Locate the cell with the specified text and output its (x, y) center coordinate. 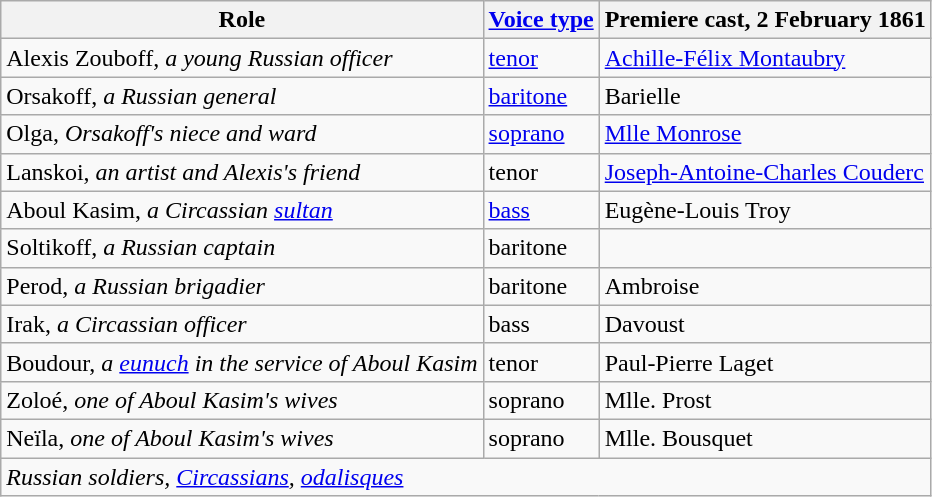
Ambroise (765, 286)
Premiere cast, 2 February 1861 (765, 20)
Mlle. Bousquet (765, 438)
Irak, a Circassian officer (242, 324)
Alexis Zouboff, a young Russian officer (242, 58)
Zoloé, one of Aboul Kasim's wives (242, 400)
Mlle Monrose (765, 134)
Neïla, one of Aboul Kasim's wives (242, 438)
Achille-Félix Montaubry (765, 58)
Voice type (541, 20)
Perod, a Russian brigadier (242, 286)
Soltikoff, a Russian captain (242, 248)
Eugène-Louis Troy (765, 210)
Role (242, 20)
Orsakoff, a Russian general (242, 96)
Paul-Pierre Laget (765, 362)
Aboul Kasim, a Circassian sultan (242, 210)
Russian soldiers, Circassians, odalisques (466, 477)
Lanskoi, an artist and Alexis's friend (242, 172)
Barielle (765, 96)
Olga, Orsakoff's niece and ward (242, 134)
Boudour, a eunuch in the service of Aboul Kasim (242, 362)
Joseph-Antoine-Charles Couderc (765, 172)
Mlle. Prost (765, 400)
Davoust (765, 324)
